Search for the cell housing the specified text and yield its (X, Y) center coordinate. 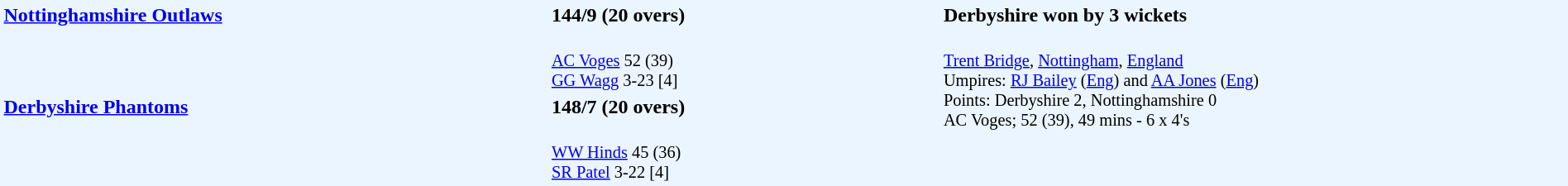
Nottinghamshire Outlaws (275, 47)
Derbyshire Phantoms (275, 139)
Derbyshire won by 3 wickets (1254, 15)
AC Voges 52 (39) GG Wagg 3-23 [4] (744, 61)
148/7 (20 overs) (744, 107)
WW Hinds 45 (36) SR Patel 3-22 [4] (744, 152)
144/9 (20 overs) (744, 15)
